Detect which cell encompasses the target text, then output its [x, y] center coordinate. 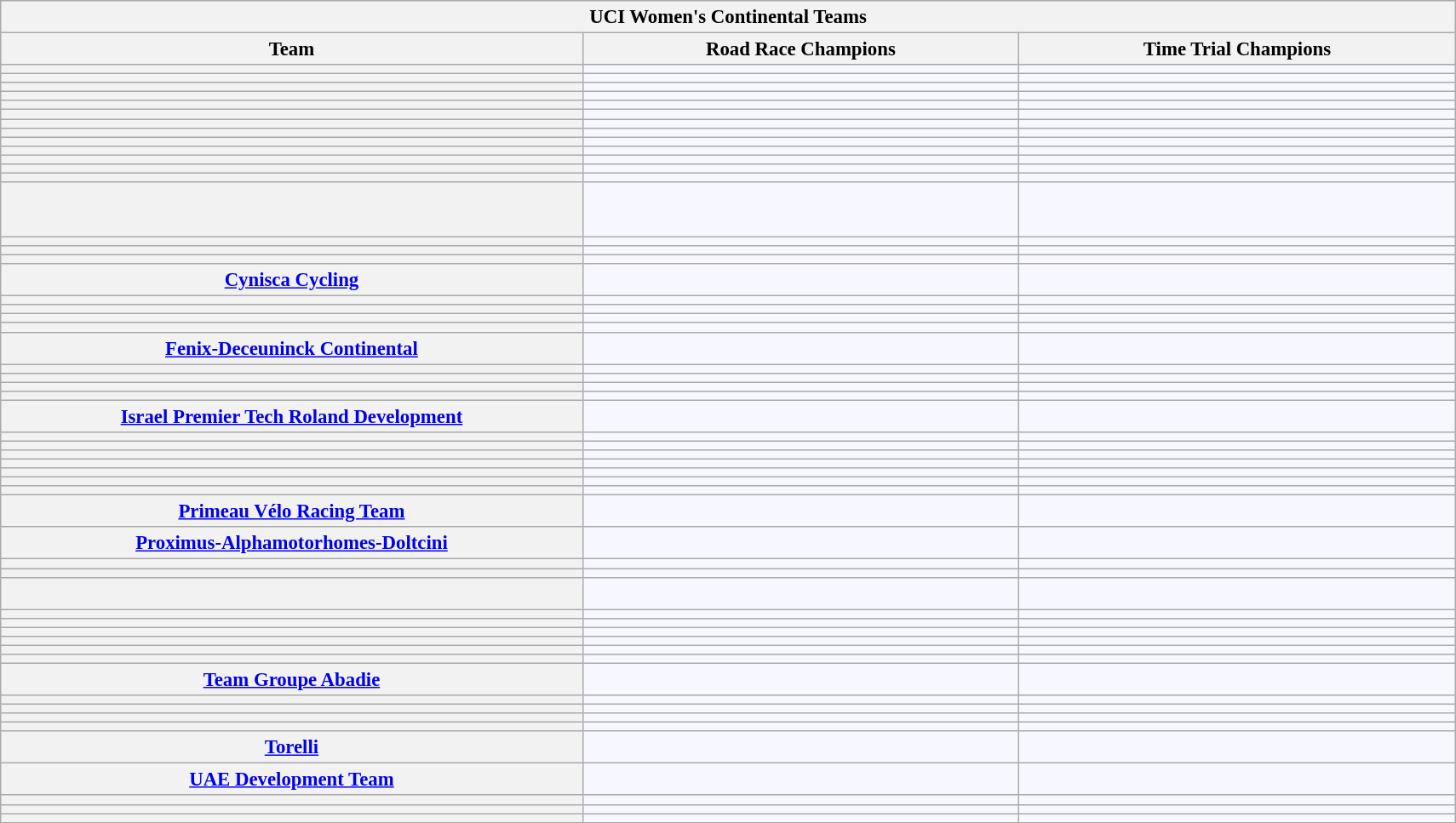
Time Trial Champions [1238, 49]
Team [291, 49]
Torelli [291, 747]
Proximus-Alphamotorhomes-Doltcini [291, 544]
Cynisca Cycling [291, 280]
Israel Premier Tech Roland Development [291, 416]
Primeau Vélo Racing Team [291, 512]
Road Race Champions [800, 49]
Fenix-Deceuninck Continental [291, 348]
Team Groupe Abadie [291, 679]
UCI Women's Continental Teams [728, 17]
UAE Development Team [291, 780]
